Locate the cell with the specified text and output its [X, Y] center coordinate. 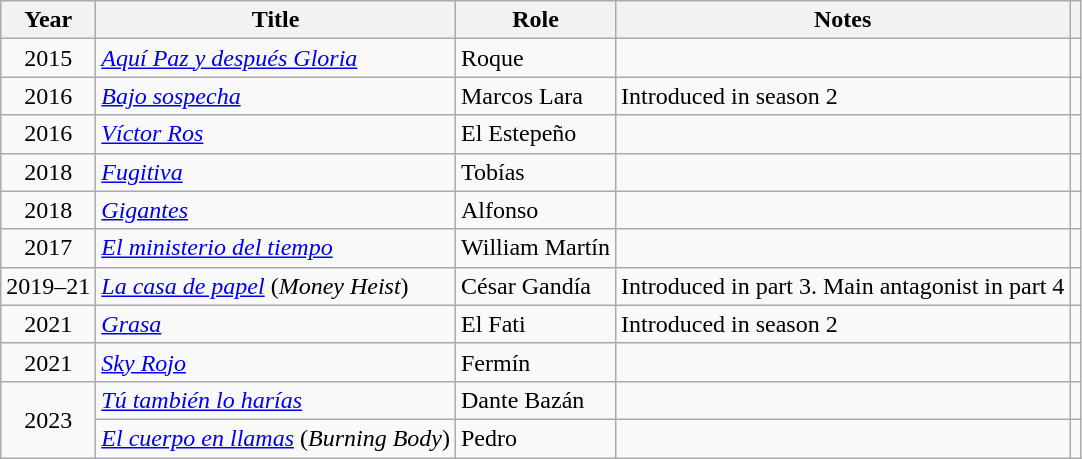
El ministerio del tiempo [276, 248]
2015 [48, 58]
El cuerpo en llamas (Burning Body) [276, 438]
El Estepeño [535, 134]
2023 [48, 419]
Pedro [535, 438]
Sky Rojo [276, 362]
2017 [48, 248]
Notes [843, 20]
Aquí Paz y después Gloria [276, 58]
Tobías [535, 172]
Alfonso [535, 210]
César Gandía [535, 286]
Fermín [535, 362]
Title [276, 20]
Fugitiva [276, 172]
Role [535, 20]
2019–21 [48, 286]
Marcos Lara [535, 96]
Roque [535, 58]
La casa de papel (Money Heist) [276, 286]
William Martín [535, 248]
Introduced in part 3. Main antagonist in part 4 [843, 286]
Gigantes [276, 210]
Víctor Ros [276, 134]
Tú también lo harías [276, 400]
Bajo sospecha [276, 96]
El Fati [535, 324]
Year [48, 20]
Grasa [276, 324]
Dante Bazán [535, 400]
